Extract the [x, y] coordinate from the center of the cell holding the provided text.  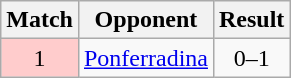
0–1 [251, 58]
1 [40, 58]
Opponent [146, 20]
Ponferradina [146, 58]
Match [40, 20]
Result [251, 20]
